Extract the [x, y] coordinate from the center of the cell holding the provided text.  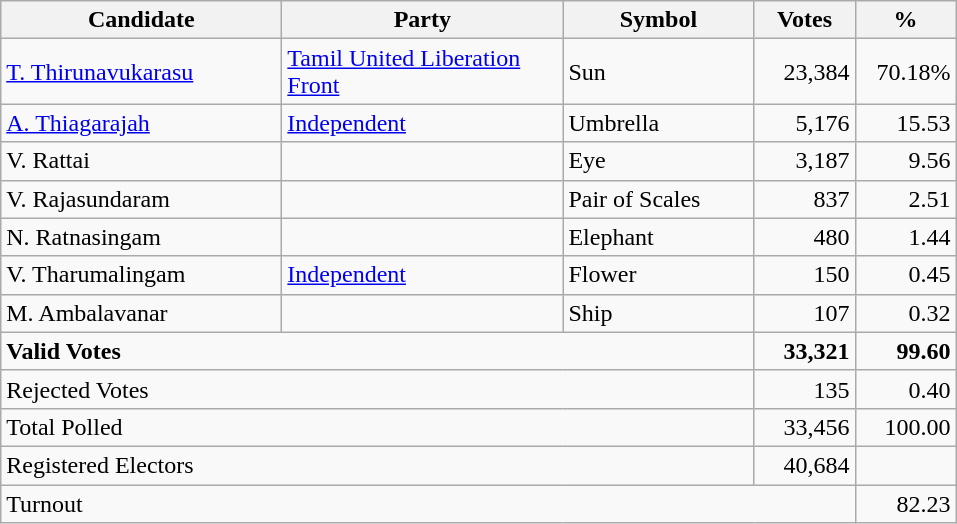
T. Thirunavukarasu [142, 72]
70.18% [906, 72]
Party [422, 20]
Eye [658, 161]
Turnout [428, 503]
837 [804, 199]
% [906, 20]
0.40 [906, 389]
Symbol [658, 20]
Flower [658, 275]
Total Polled [378, 427]
107 [804, 313]
0.32 [906, 313]
135 [804, 389]
Sun [658, 72]
A. Thiagarajah [142, 123]
150 [804, 275]
1.44 [906, 237]
V. Rattai [142, 161]
23,384 [804, 72]
3,187 [804, 161]
100.00 [906, 427]
Rejected Votes [378, 389]
15.53 [906, 123]
2.51 [906, 199]
Umbrella [658, 123]
V. Tharumalingam [142, 275]
Ship [658, 313]
9.56 [906, 161]
Candidate [142, 20]
Registered Electors [378, 465]
V. Rajasundaram [142, 199]
480 [804, 237]
40,684 [804, 465]
Votes [804, 20]
Valid Votes [378, 351]
Pair of Scales [658, 199]
Elephant [658, 237]
0.45 [906, 275]
99.60 [906, 351]
33,321 [804, 351]
5,176 [804, 123]
N. Ratnasingam [142, 237]
82.23 [906, 503]
Tamil United Liberation Front [422, 72]
33,456 [804, 427]
M. Ambalavanar [142, 313]
